Identify which cell holds the provided text, then report its (x, y) central coordinate. 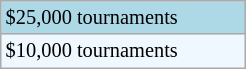
$25,000 tournaments (124, 17)
$10,000 tournaments (124, 51)
